Scan for the cell matching the given text and deliver its [x, y] coordinate at center. 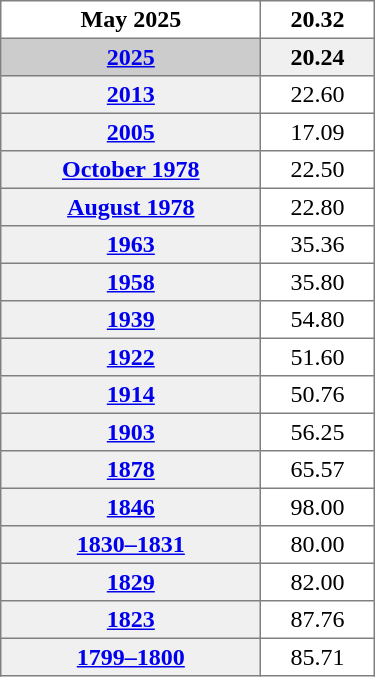
22.50 [318, 170]
98.00 [318, 507]
82.00 [318, 582]
56.25 [318, 432]
May 2025 [131, 20]
2005 [131, 132]
50.76 [318, 395]
65.57 [318, 470]
August 1978 [131, 207]
1914 [131, 395]
1922 [131, 357]
51.60 [318, 357]
17.09 [318, 132]
85.71 [318, 657]
2025 [131, 57]
1823 [131, 620]
1878 [131, 470]
1829 [131, 582]
1799–1800 [131, 657]
1939 [131, 320]
35.80 [318, 282]
1846 [131, 507]
54.80 [318, 320]
35.36 [318, 245]
87.76 [318, 620]
22.80 [318, 207]
1830–1831 [131, 545]
22.60 [318, 95]
2013 [131, 95]
1958 [131, 282]
1903 [131, 432]
October 1978 [131, 170]
20.32 [318, 20]
1963 [131, 245]
20.24 [318, 57]
80.00 [318, 545]
